Search for the cell housing the specified text and yield its (x, y) center coordinate. 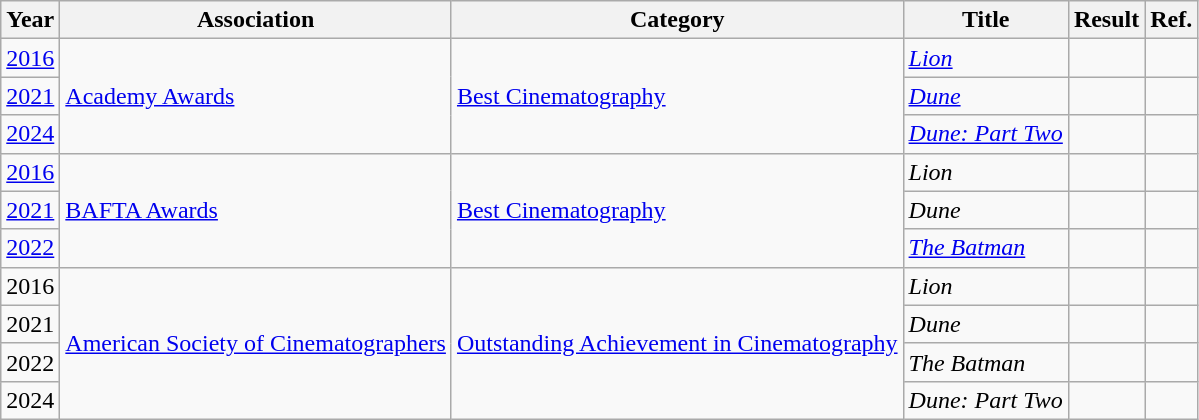
American Society of Cinematographers (256, 343)
Category (677, 20)
Association (256, 20)
Title (986, 20)
Outstanding Achievement in Cinematography (677, 343)
Ref. (1172, 20)
Year (30, 20)
BAFTA Awards (256, 210)
Academy Awards (256, 96)
Result (1106, 20)
